Identify which cell holds the provided text, then report its [X, Y] central coordinate. 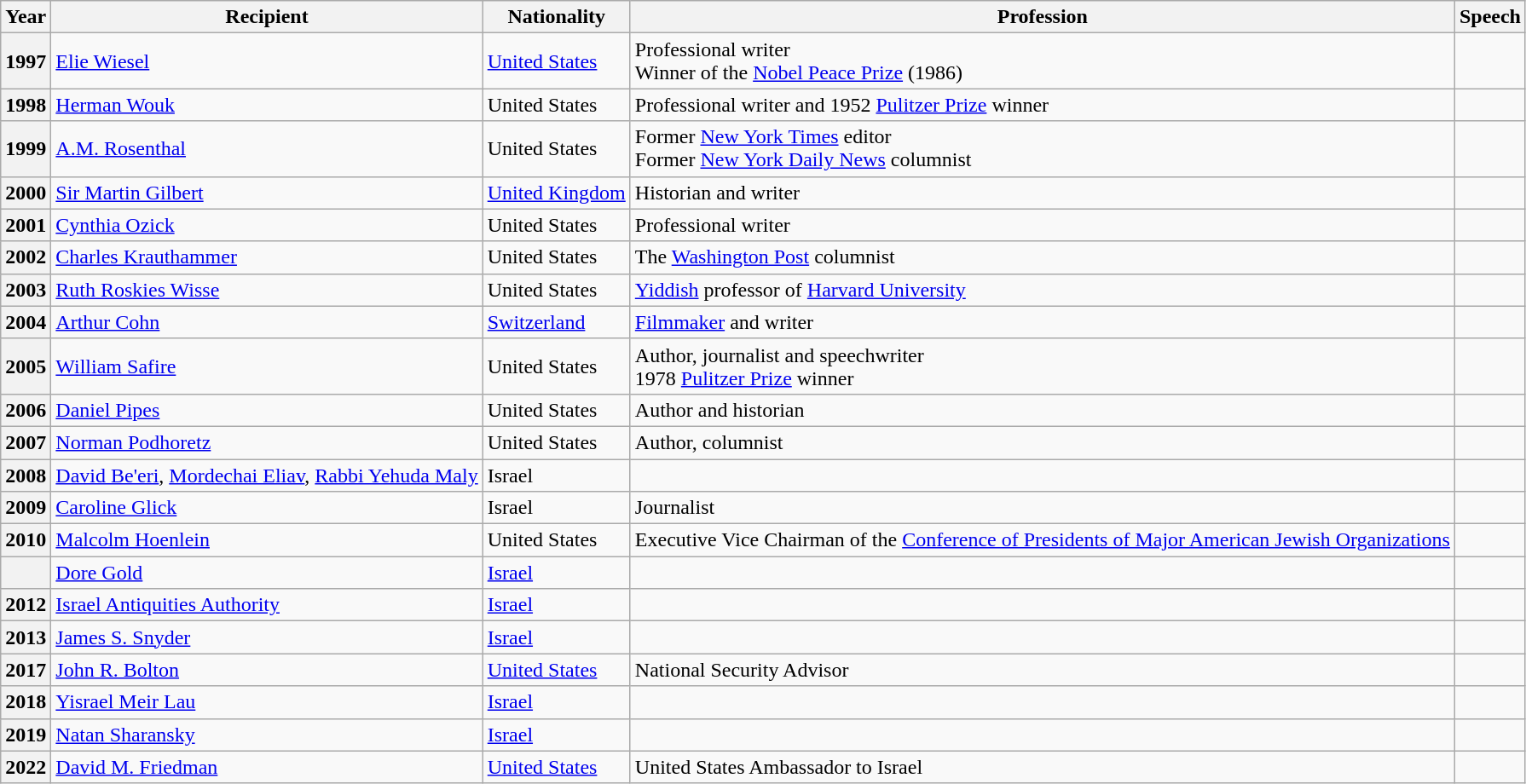
Year [26, 17]
Charles Krauthammer [267, 257]
Arthur Cohn [267, 322]
A.M. Rosenthal [267, 148]
Executive Vice Chairman of the Conference of Presidents of Major American Jewish Organizations [1042, 540]
Dore Gold [267, 573]
William Safire [267, 366]
David Be'eri, Mordechai Eliav, Rabbi Yehuda Maly [267, 475]
2019 [26, 735]
Professional writerWinner of the Nobel Peace Prize (1986) [1042, 61]
2007 [26, 442]
United States Ambassador to Israel [1042, 767]
Switzerland [556, 322]
1999 [26, 148]
David M. Friedman [267, 767]
2018 [26, 702]
1997 [26, 61]
2002 [26, 257]
2003 [26, 290]
Norman Podhoretz [267, 442]
Author, journalist and speechwriter1978 Pulitzer Prize winner [1042, 366]
Profession [1042, 17]
2012 [26, 605]
Author and historian [1042, 410]
2000 [26, 193]
2008 [26, 475]
Historian and writer [1042, 193]
2022 [26, 767]
2004 [26, 322]
Daniel Pipes [267, 410]
Nationality [556, 17]
Former New York Times editorFormer New York Daily News columnist [1042, 148]
Malcolm Hoenlein [267, 540]
Cynthia Ozick [267, 225]
National Security Advisor [1042, 670]
Professional writer and 1952 Pulitzer Prize winner [1042, 105]
Yiddish professor of Harvard University [1042, 290]
Filmmaker and writer [1042, 322]
2006 [26, 410]
Caroline Glick [267, 508]
Sir Martin Gilbert [267, 193]
Professional writer [1042, 225]
United Kingdom [556, 193]
Ruth Roskies Wisse [267, 290]
2009 [26, 508]
2017 [26, 670]
Natan Sharansky [267, 735]
2001 [26, 225]
Recipient [267, 17]
Elie Wiesel [267, 61]
Speech [1490, 17]
James S. Snyder [267, 637]
2013 [26, 637]
Journalist [1042, 508]
The Washington Post columnist [1042, 257]
Author, columnist [1042, 442]
1998 [26, 105]
John R. Bolton [267, 670]
Israel Antiquities Authority [267, 605]
2005 [26, 366]
Yisrael Meir Lau [267, 702]
2010 [26, 540]
Herman Wouk [267, 105]
